Scan for the cell matching the given text and deliver its (x, y) coordinate at center. 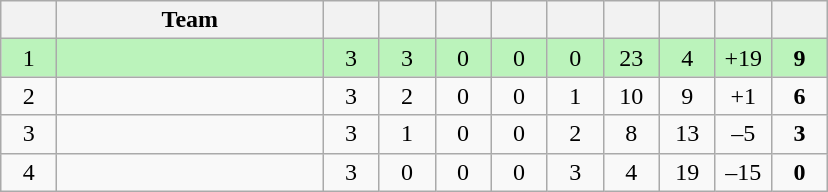
–15 (743, 172)
13 (687, 134)
19 (687, 172)
8 (631, 134)
+1 (743, 96)
10 (631, 96)
6 (799, 96)
–5 (743, 134)
23 (631, 58)
+19 (743, 58)
Team (190, 20)
